Extract the [X, Y] coordinate from the center of the cell holding the provided text.  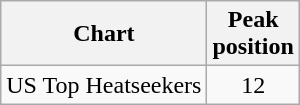
US Top Heatseekers [104, 85]
Peakposition [253, 34]
12 [253, 85]
Chart [104, 34]
